Determine the (X, Y) coordinate at the center of the cell enclosing the given text.  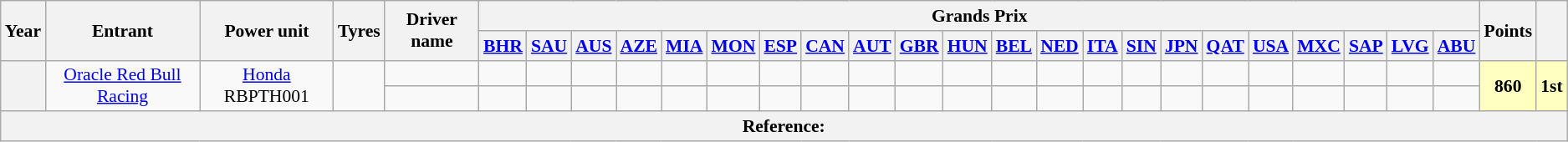
Power unit (267, 30)
Year (23, 30)
HUN (968, 46)
Reference: (784, 127)
Oracle Red Bull Racing (122, 85)
Grands Prix (979, 16)
JPN (1182, 46)
MIA (684, 46)
AUT (872, 46)
SAU (549, 46)
QAT (1226, 46)
BEL (1014, 46)
GBR (920, 46)
ITA (1102, 46)
BHR (503, 46)
Honda RBPTH001 (267, 85)
1st (1552, 85)
LVG (1410, 46)
860 (1508, 85)
ESP (780, 46)
CAN (825, 46)
NED (1060, 46)
SAP (1366, 46)
Driver name (432, 30)
Tyres (360, 30)
Entrant (122, 30)
MXC (1319, 46)
SIN (1142, 46)
MON (734, 46)
AZE (639, 46)
USA (1271, 46)
AUS (594, 46)
ABU (1457, 46)
Points (1508, 30)
